Output the (X, Y) coordinate of the center of the cell containing the given text.  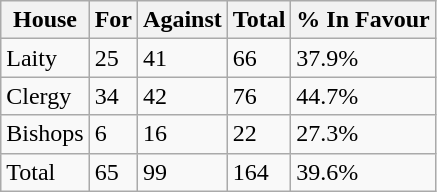
For (113, 20)
22 (259, 134)
39.6% (363, 172)
164 (259, 172)
25 (113, 58)
42 (183, 96)
Laity (45, 58)
65 (113, 172)
Bishops (45, 134)
27.3% (363, 134)
41 (183, 58)
99 (183, 172)
Clergy (45, 96)
% In Favour (363, 20)
Against (183, 20)
House (45, 20)
76 (259, 96)
16 (183, 134)
44.7% (363, 96)
66 (259, 58)
6 (113, 134)
37.9% (363, 58)
34 (113, 96)
